Scan for the cell matching the given text and deliver its (x, y) coordinate at center. 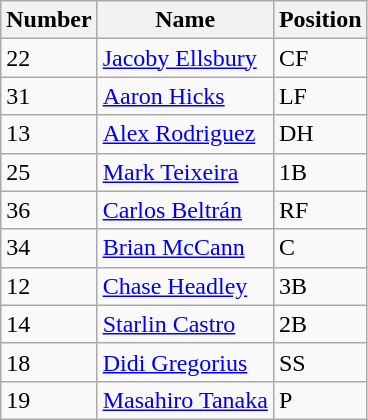
Masahiro Tanaka (185, 400)
Aaron Hicks (185, 96)
3B (320, 286)
Didi Gregorius (185, 362)
22 (49, 58)
LF (320, 96)
14 (49, 324)
Alex Rodriguez (185, 134)
31 (49, 96)
Starlin Castro (185, 324)
Name (185, 20)
CF (320, 58)
12 (49, 286)
Carlos Beltrán (185, 210)
DH (320, 134)
C (320, 248)
36 (49, 210)
Jacoby Ellsbury (185, 58)
Chase Headley (185, 286)
25 (49, 172)
RF (320, 210)
Position (320, 20)
SS (320, 362)
Brian McCann (185, 248)
34 (49, 248)
Number (49, 20)
Mark Teixeira (185, 172)
P (320, 400)
1B (320, 172)
2B (320, 324)
13 (49, 134)
19 (49, 400)
18 (49, 362)
